Pinpoint the cell where the given text exists, returning its [X, Y] midpoint coordinate. 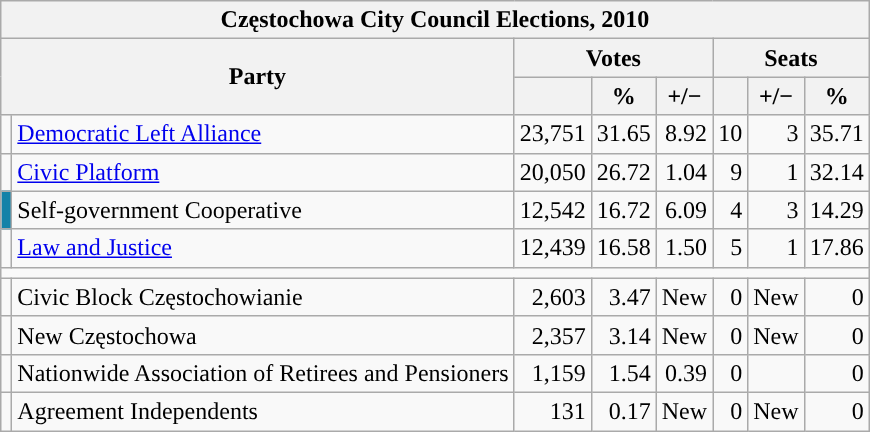
Civic Block Częstochowianie [263, 297]
12,439 [552, 248]
131 [552, 411]
Democratic Left Alliance [263, 134]
17.86 [836, 248]
35.71 [836, 134]
Agreement Independents [263, 411]
10 [730, 134]
14.29 [836, 210]
9 [730, 172]
32.14 [836, 172]
20,050 [552, 172]
16.58 [624, 248]
6.09 [684, 210]
1.50 [684, 248]
2,357 [552, 335]
Law and Justice [263, 248]
8.92 [684, 134]
Self-government Cooperative [263, 210]
3.47 [624, 297]
Nationwide Association of Retirees and Pensioners [263, 373]
4 [730, 210]
Party [258, 77]
0.17 [624, 411]
Częstochowa City Council Elections, 2010 [435, 20]
12,542 [552, 210]
Civic Platform [263, 172]
1,159 [552, 373]
1.04 [684, 172]
1.54 [624, 373]
5 [730, 248]
Seats [792, 58]
Votes [614, 58]
26.72 [624, 172]
23,751 [552, 134]
2,603 [552, 297]
16.72 [624, 210]
31.65 [624, 134]
New Częstochowa [263, 335]
3.14 [624, 335]
0.39 [684, 373]
